Return the [X, Y] coordinate for the center point of the cell that contains the specified text.  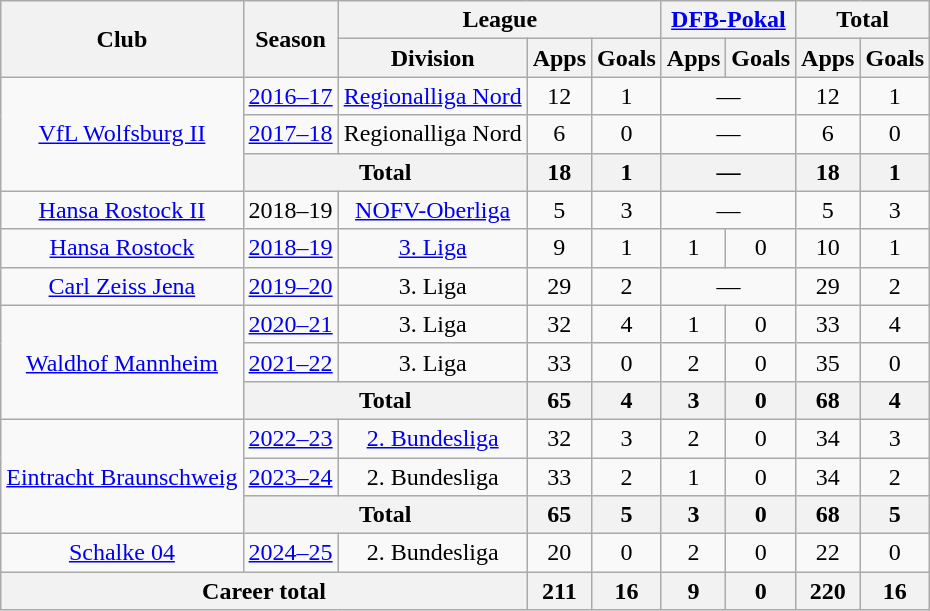
35 [828, 362]
2022–23 [290, 438]
Division [432, 58]
2020–21 [290, 324]
220 [828, 591]
2016–17 [290, 96]
Waldhof Mannheim [122, 362]
2021–22 [290, 362]
2023–24 [290, 477]
Hansa Rostock [122, 248]
Career total [264, 591]
Hansa Rostock II [122, 210]
10 [828, 248]
2019–20 [290, 286]
VfL Wolfsburg II [122, 134]
Club [122, 39]
Carl Zeiss Jena [122, 286]
22 [828, 553]
DFB-Pokal [728, 20]
211 [559, 591]
Eintracht Braunschweig [122, 476]
2017–18 [290, 134]
League [500, 20]
NOFV-Oberliga [432, 210]
20 [559, 553]
Schalke 04 [122, 553]
Season [290, 39]
2024–25 [290, 553]
